Detect which cell encompasses the target text, then output its [X, Y] center coordinate. 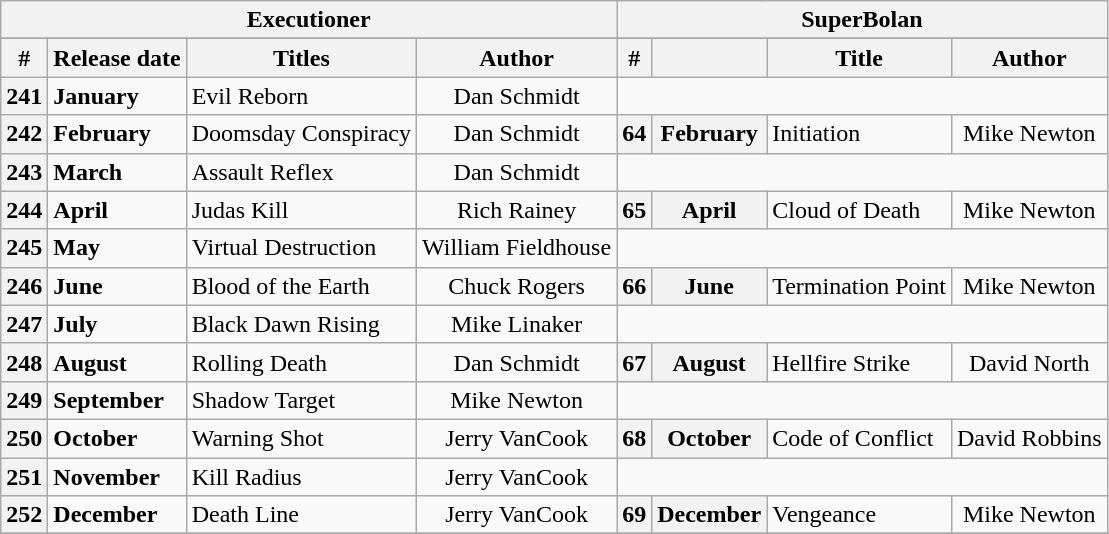
Titles [301, 58]
66 [634, 286]
Death Line [301, 515]
July [117, 324]
William Fieldhouse [517, 248]
244 [24, 210]
248 [24, 362]
243 [24, 172]
Termination Point [860, 286]
Black Dawn Rising [301, 324]
67 [634, 362]
David North [1029, 362]
Executioner [309, 20]
Initiation [860, 134]
March [117, 172]
Kill Radius [301, 477]
Blood of the Earth [301, 286]
Evil Reborn [301, 96]
Code of Conflict [860, 438]
64 [634, 134]
Mike Linaker [517, 324]
242 [24, 134]
Rich Rainey [517, 210]
250 [24, 438]
Release date [117, 58]
245 [24, 248]
May [117, 248]
69 [634, 515]
247 [24, 324]
249 [24, 400]
Rolling Death [301, 362]
Hellfire Strike [860, 362]
65 [634, 210]
Cloud of Death [860, 210]
Shadow Target [301, 400]
David Robbins [1029, 438]
246 [24, 286]
Title [860, 58]
241 [24, 96]
252 [24, 515]
January [117, 96]
68 [634, 438]
Assault Reflex [301, 172]
Virtual Destruction [301, 248]
Judas Kill [301, 210]
Vengeance [860, 515]
SuperBolan [862, 20]
September [117, 400]
November [117, 477]
251 [24, 477]
Doomsday Conspiracy [301, 134]
Chuck Rogers [517, 286]
Warning Shot [301, 438]
